Provide the (x, y) coordinate of the cell's center where the given text is located.  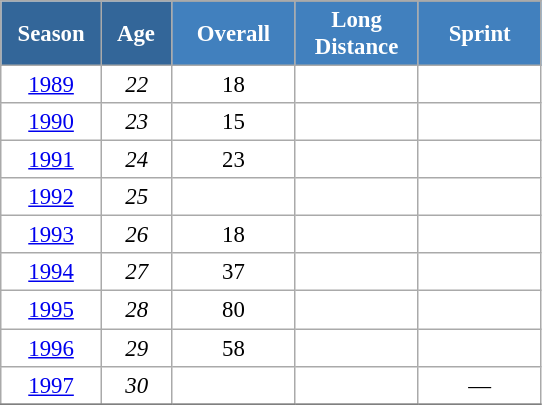
29 (136, 348)
22 (136, 85)
15 (234, 122)
1993 (52, 235)
Long Distance (356, 34)
1989 (52, 85)
Sprint (480, 34)
1996 (52, 348)
1995 (52, 310)
Age (136, 34)
58 (234, 348)
1992 (52, 197)
30 (136, 385)
1990 (52, 122)
80 (234, 310)
1994 (52, 273)
Overall (234, 34)
27 (136, 273)
— (480, 385)
37 (234, 273)
1991 (52, 160)
28 (136, 310)
24 (136, 160)
26 (136, 235)
1997 (52, 385)
25 (136, 197)
Season (52, 34)
